Detect which cell encompasses the target text, then output its (X, Y) center coordinate. 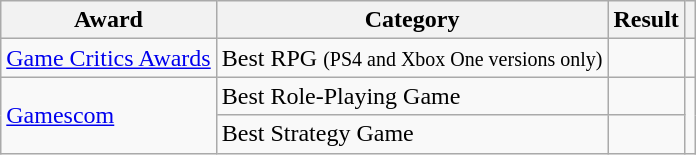
Best Role-Playing Game (412, 96)
Best RPG (PS4 and Xbox One versions only) (412, 58)
Award (108, 20)
Result (646, 20)
Gamescom (108, 115)
Game Critics Awards (108, 58)
Best Strategy Game (412, 134)
Category (412, 20)
